Locate the cell with the specified text and output its (X, Y) center coordinate. 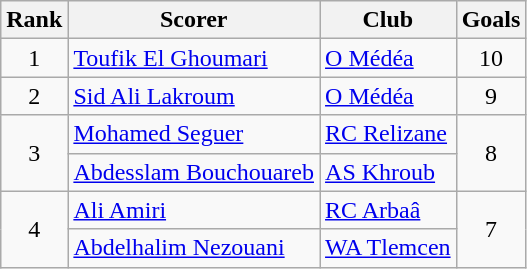
9 (491, 96)
1 (34, 58)
Ali Amiri (194, 210)
10 (491, 58)
Abdelhalim Nezouani (194, 248)
7 (491, 229)
WA Tlemcen (388, 248)
AS Khroub (388, 172)
RC Relizane (388, 134)
Goals (491, 20)
Club (388, 20)
2 (34, 96)
8 (491, 153)
RC Arbaâ (388, 210)
Abdesslam Bouchouareb (194, 172)
Toufik El Ghoumari (194, 58)
4 (34, 229)
Scorer (194, 20)
Sid Ali Lakroum (194, 96)
Rank (34, 20)
3 (34, 153)
Mohamed Seguer (194, 134)
